Identify which cell holds the provided text, then report its [x, y] central coordinate. 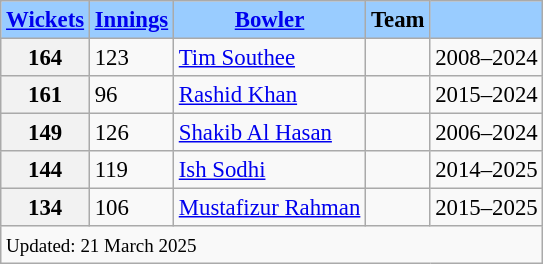
Ish Sodhi [269, 170]
Wickets [46, 20]
106 [131, 208]
2015–2025 [486, 208]
2006–2024 [486, 133]
Updated: 21 March 2025 [272, 245]
Rashid Khan [269, 95]
Innings [131, 20]
119 [131, 170]
144 [46, 170]
164 [46, 58]
2015–2024 [486, 95]
2008–2024 [486, 58]
134 [46, 208]
123 [131, 58]
149 [46, 133]
Bowler [269, 20]
Tim Southee [269, 58]
126 [131, 133]
Shakib Al Hasan [269, 133]
Team [398, 20]
2014–2025 [486, 170]
161 [46, 95]
96 [131, 95]
Mustafizur Rahman [269, 208]
